Search for the cell housing the specified text and yield its (X, Y) center coordinate. 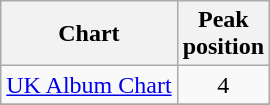
Peakposition (223, 34)
UK Album Chart (89, 85)
Chart (89, 34)
4 (223, 85)
